Return the [x, y] coordinate for the center point of the cell that contains the specified text.  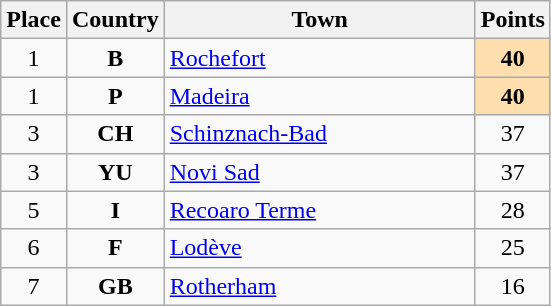
16 [512, 286]
Place [34, 20]
F [115, 248]
Rotherham [320, 286]
GB [115, 286]
Country [115, 20]
P [115, 96]
I [115, 210]
Schinznach-Bad [320, 134]
Town [320, 20]
25 [512, 248]
B [115, 58]
7 [34, 286]
Points [512, 20]
CH [115, 134]
Recoaro Terme [320, 210]
5 [34, 210]
6 [34, 248]
Rochefort [320, 58]
YU [115, 172]
28 [512, 210]
Novi Sad [320, 172]
Madeira [320, 96]
Lodève [320, 248]
